For the text-containing cell, return its midpoint in (X, Y) coordinate format. 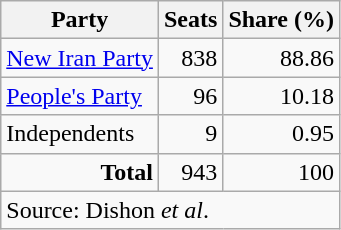
9 (190, 134)
943 (190, 172)
10.18 (282, 96)
Share (%) (282, 20)
Party (80, 20)
Source: Dishon et al. (170, 210)
People's Party (80, 96)
838 (190, 58)
Total (80, 172)
96 (190, 96)
0.95 (282, 134)
Seats (190, 20)
Independents (80, 134)
100 (282, 172)
88.86 (282, 58)
New Iran Party (80, 58)
